Search for the cell housing the specified text and yield its (x, y) center coordinate. 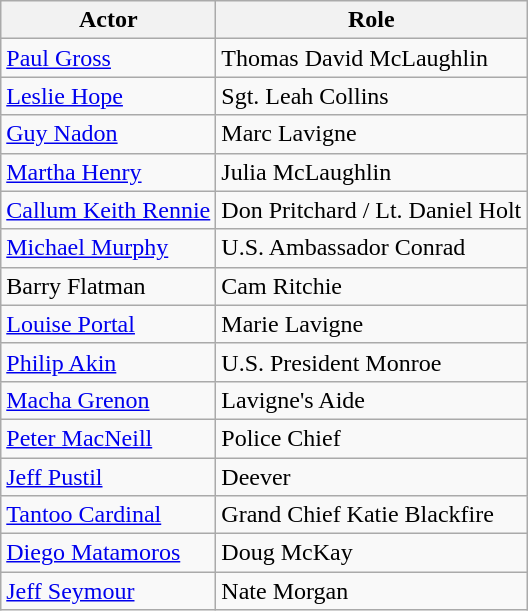
Doug McKay (372, 553)
Martha Henry (108, 172)
Julia McLaughlin (372, 172)
Louise Portal (108, 324)
U.S. President Monroe (372, 362)
Cam Ritchie (372, 286)
Paul Gross (108, 58)
Marc Lavigne (372, 134)
Role (372, 20)
Actor (108, 20)
Diego Matamoros (108, 553)
Tantoo Cardinal (108, 515)
Jeff Seymour (108, 591)
Grand Chief Katie Blackfire (372, 515)
Callum Keith Rennie (108, 210)
Sgt. Leah Collins (372, 96)
Guy Nadon (108, 134)
Peter MacNeill (108, 438)
Marie Lavigne (372, 324)
Jeff Pustil (108, 477)
Barry Flatman (108, 286)
Police Chief (372, 438)
Leslie Hope (108, 96)
Lavigne's Aide (372, 400)
Philip Akin (108, 362)
Macha Grenon (108, 400)
U.S. Ambassador Conrad (372, 248)
Nate Morgan (372, 591)
Thomas David McLaughlin (372, 58)
Don Pritchard / Lt. Daniel Holt (372, 210)
Deever (372, 477)
Michael Murphy (108, 248)
